Provide the [X, Y] coordinate of the cell's center where the given text is located.  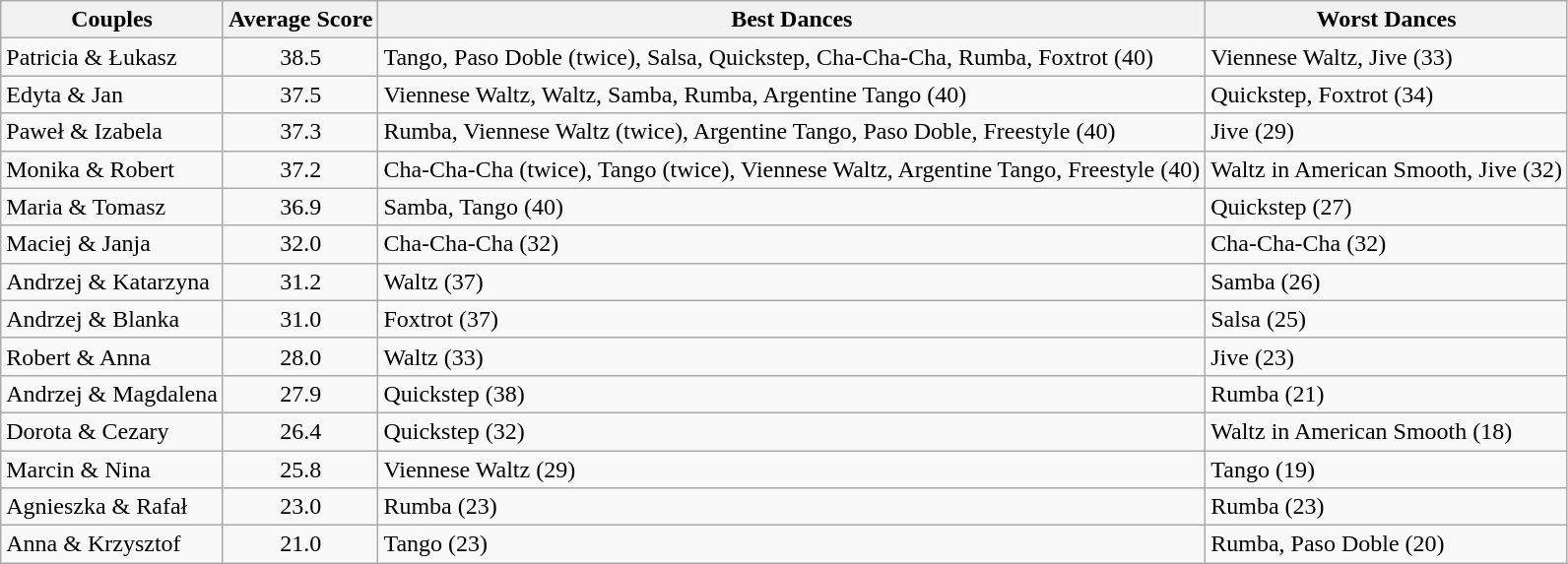
Andrzej & Magdalena [112, 394]
36.9 [299, 207]
Monika & Robert [112, 169]
37.3 [299, 132]
21.0 [299, 544]
Rumba, Paso Doble (20) [1387, 544]
Waltz in American Smooth, Jive (32) [1387, 169]
31.2 [299, 282]
Anna & Krzysztof [112, 544]
Viennese Waltz (29) [792, 470]
Waltz (37) [792, 282]
Marcin & Nina [112, 470]
Samba, Tango (40) [792, 207]
Foxtrot (37) [792, 319]
Agnieszka & Rafał [112, 507]
Rumba (21) [1387, 394]
28.0 [299, 356]
Dorota & Cezary [112, 431]
Patricia & Łukasz [112, 57]
Quickstep (32) [792, 431]
Tango (23) [792, 544]
Jive (23) [1387, 356]
Tango, Paso Doble (twice), Salsa, Quickstep, Cha-Cha-Cha, Rumba, Foxtrot (40) [792, 57]
37.2 [299, 169]
Viennese Waltz, Jive (33) [1387, 57]
Andrzej & Katarzyna [112, 282]
Viennese Waltz, Waltz, Samba, Rumba, Argentine Tango (40) [792, 94]
Maciej & Janja [112, 244]
Robert & Anna [112, 356]
Quickstep (27) [1387, 207]
Paweł & Izabela [112, 132]
Best Dances [792, 20]
27.9 [299, 394]
32.0 [299, 244]
Quickstep (38) [792, 394]
Maria & Tomasz [112, 207]
Andrzej & Blanka [112, 319]
Couples [112, 20]
31.0 [299, 319]
Tango (19) [1387, 470]
Jive (29) [1387, 132]
Average Score [299, 20]
Samba (26) [1387, 282]
37.5 [299, 94]
Edyta & Jan [112, 94]
26.4 [299, 431]
Waltz (33) [792, 356]
Waltz in American Smooth (18) [1387, 431]
Quickstep, Foxtrot (34) [1387, 94]
Worst Dances [1387, 20]
Rumba, Viennese Waltz (twice), Argentine Tango, Paso Doble, Freestyle (40) [792, 132]
38.5 [299, 57]
Salsa (25) [1387, 319]
23.0 [299, 507]
Cha-Cha-Cha (twice), Tango (twice), Viennese Waltz, Argentine Tango, Freestyle (40) [792, 169]
25.8 [299, 470]
